Identify which cell holds the provided text, then report its [X, Y] central coordinate. 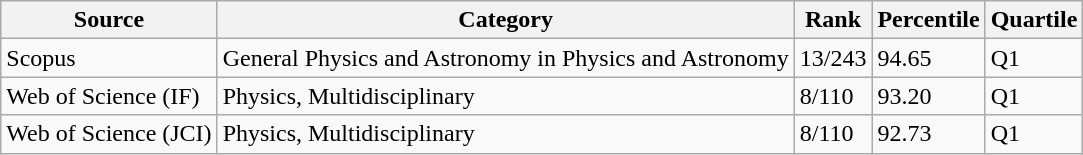
Category [506, 20]
92.73 [928, 134]
Percentile [928, 20]
94.65 [928, 58]
13/243 [833, 58]
Web of Science (IF) [109, 96]
Quartile [1034, 20]
Web of Science (JCI) [109, 134]
Scopus [109, 58]
Source [109, 20]
General Physics and Astronomy in Physics and Astronomy [506, 58]
93.20 [928, 96]
Rank [833, 20]
